Search for the cell housing the specified text and yield its (x, y) center coordinate. 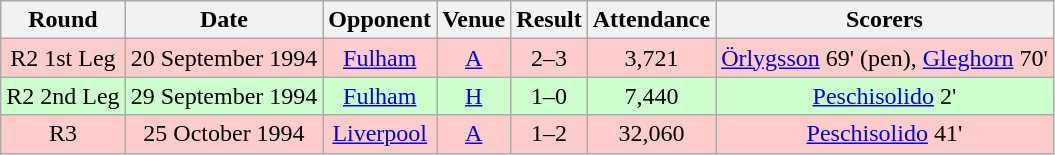
Peschisolido 2' (885, 96)
3,721 (651, 58)
Round (63, 20)
H (474, 96)
Date (224, 20)
R2 1st Leg (63, 58)
1–0 (549, 96)
Attendance (651, 20)
Örlygsson 69' (pen), Gleghorn 70' (885, 58)
1–2 (549, 134)
Opponent (380, 20)
2–3 (549, 58)
Result (549, 20)
R2 2nd Leg (63, 96)
25 October 1994 (224, 134)
7,440 (651, 96)
20 September 1994 (224, 58)
Liverpool (380, 134)
Scorers (885, 20)
32,060 (651, 134)
Venue (474, 20)
Peschisolido 41' (885, 134)
R3 (63, 134)
29 September 1994 (224, 96)
